Find where the given text appears and provide that cell's center as (x, y) coordinate. 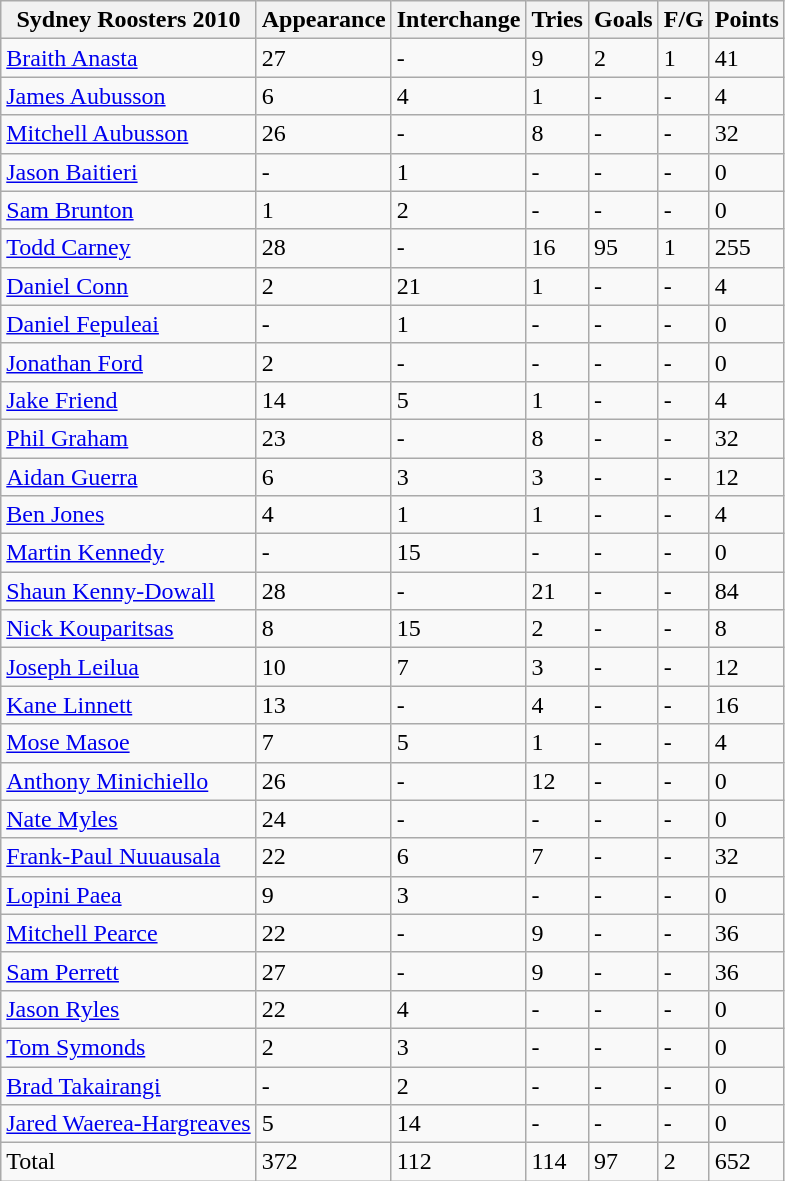
Goals (623, 20)
84 (746, 591)
112 (458, 1162)
Phil Graham (128, 438)
23 (324, 438)
114 (558, 1162)
Sydney Roosters 2010 (128, 20)
Daniel Conn (128, 286)
10 (324, 667)
Jared Waerea-Hargreaves (128, 1124)
Ben Jones (128, 515)
Jake Friend (128, 400)
Appearance (324, 20)
Anthony Minichiello (128, 781)
13 (324, 705)
Total (128, 1162)
Tom Symonds (128, 1047)
Mitchell Pearce (128, 933)
Kane Linnett (128, 705)
Jason Ryles (128, 1009)
Aidan Guerra (128, 477)
Jason Baitieri (128, 172)
Nick Kouparitsas (128, 629)
Mose Masoe (128, 743)
652 (746, 1162)
Sam Perrett (128, 971)
Jonathan Ford (128, 362)
Brad Takairangi (128, 1085)
Daniel Fepuleai (128, 324)
Todd Carney (128, 248)
24 (324, 819)
Interchange (458, 20)
Shaun Kenny-Dowall (128, 591)
255 (746, 248)
F/G (684, 20)
Braith Anasta (128, 58)
Nate Myles (128, 819)
Points (746, 20)
Martin Kennedy (128, 553)
Mitchell Aubusson (128, 134)
Frank-Paul Nuuausala (128, 857)
372 (324, 1162)
41 (746, 58)
Joseph Leilua (128, 667)
Sam Brunton (128, 210)
95 (623, 248)
Tries (558, 20)
Lopini Paea (128, 895)
James Aubusson (128, 96)
97 (623, 1162)
